Output the (X, Y) coordinate of the center of the cell containing the given text.  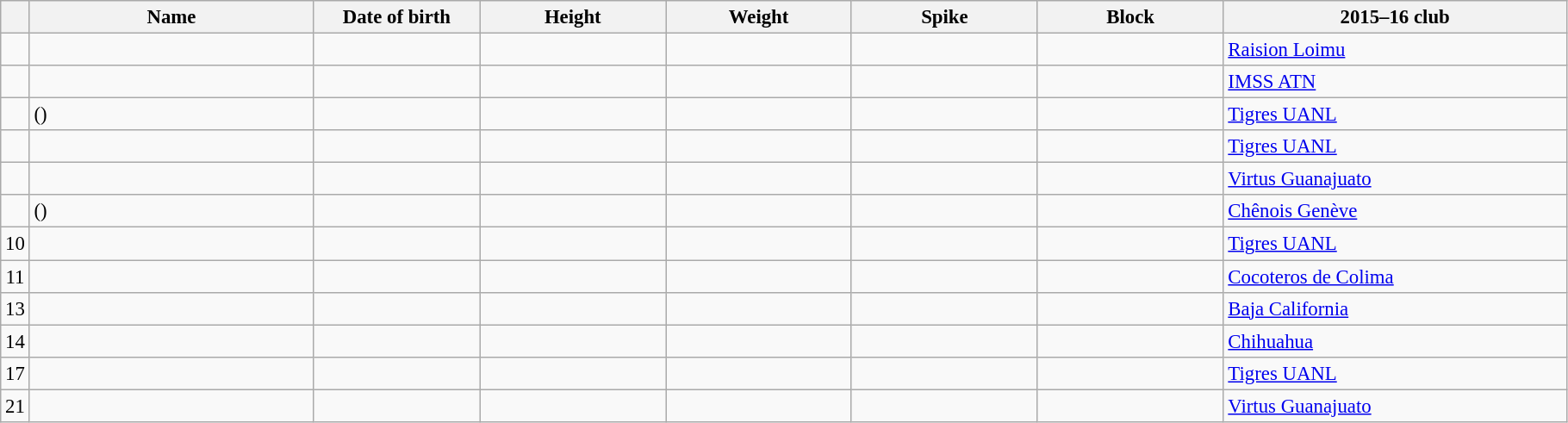
14 (16, 341)
13 (16, 308)
Height (573, 17)
Baja California (1395, 308)
Raision Loimu (1395, 50)
Weight (759, 17)
11 (16, 277)
Name (171, 17)
IMSS ATN (1395, 82)
Date of birth (396, 17)
Chihuahua (1395, 341)
21 (16, 406)
Block (1130, 17)
Chênois Genève (1395, 211)
10 (16, 244)
Spike (944, 17)
Cocoteros de Colima (1395, 277)
17 (16, 373)
2015–16 club (1395, 17)
